Find where the given text appears and provide that cell's center as [x, y] coordinate. 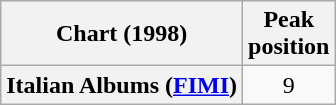
Italian Albums (FIMI) [122, 85]
Chart (1998) [122, 34]
Peakposition [289, 34]
9 [289, 85]
